Extract the [x, y] coordinate from the center of the cell holding the provided text.  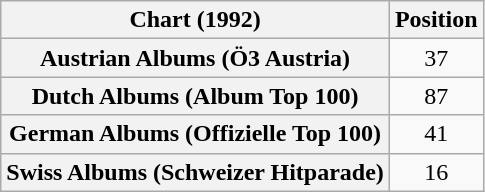
Swiss Albums (Schweizer Hitparade) [196, 172]
41 [436, 134]
Austrian Albums (Ö3 Austria) [196, 58]
German Albums (Offizielle Top 100) [196, 134]
Dutch Albums (Album Top 100) [196, 96]
Position [436, 20]
Chart (1992) [196, 20]
37 [436, 58]
16 [436, 172]
87 [436, 96]
